Locate the cell with the specified text and output its (X, Y) center coordinate. 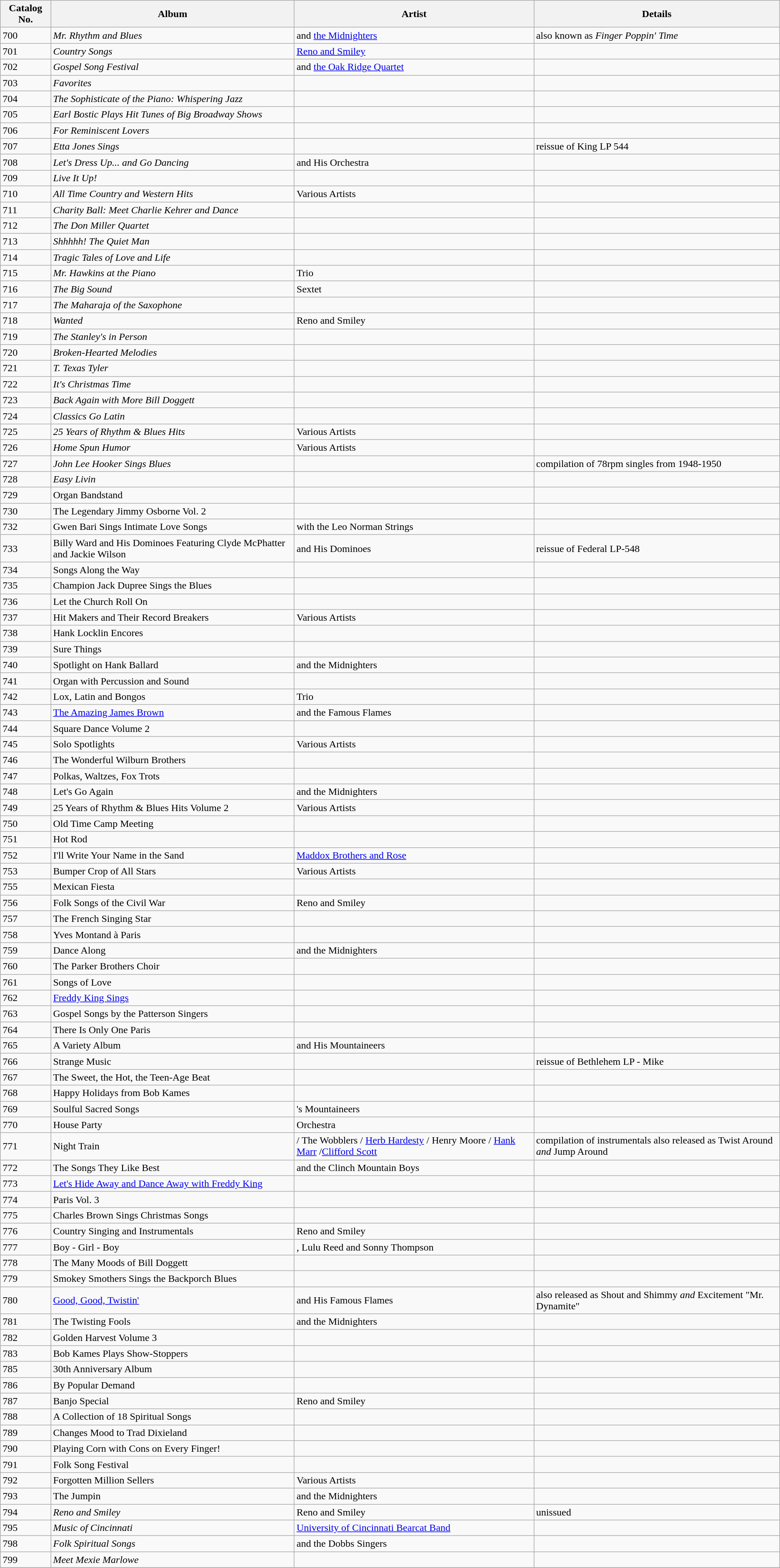
and the Clinch Mountain Boys (414, 1168)
744 (26, 729)
Orchestra (414, 1125)
714 (26, 257)
Mr. Rhythm and Blues (172, 35)
Charity Ball: Meet Charlie Kehrer and Dance (172, 210)
Champion Jack Dupree Sings the Blues (172, 586)
All Time Country and Western Hits (172, 194)
734 (26, 570)
Billy Ward and His Dominoes Featuring Clyde McPhatter and Jackie Wilson (172, 548)
702 (26, 67)
The Sophisticate of the Piano: Whispering Jazz (172, 99)
Old Time Camp Meeting (172, 824)
727 (26, 464)
721 (26, 368)
Songs Along the Way (172, 570)
Square Dance Volume 2 (172, 729)
Details (657, 14)
789 (26, 1433)
786 (26, 1385)
Songs of Love (172, 982)
706 (26, 130)
794 (26, 1512)
Country Singing and Instrumentals (172, 1231)
and the Famous Flames (414, 712)
University of Cincinnati Bearcat Band (414, 1528)
Home Spun Humor (172, 447)
Organ with Percussion and Sound (172, 681)
The Amazing James Brown (172, 712)
770 (26, 1125)
Catalog No. (26, 14)
788 (26, 1417)
Forgotten Million Sellers (172, 1480)
Banjo Special (172, 1401)
and His Famous Flames (414, 1301)
743 (26, 712)
773 (26, 1183)
Bumper Crop of All Stars (172, 871)
737 (26, 617)
711 (26, 210)
Music of Cincinnati (172, 1528)
The Don Miller Quartet (172, 226)
Gwen Bari Sings Intimate Love Songs (172, 527)
also released as Shout and Shimmy and Excitement "Mr. Dynamite" (657, 1301)
T. Texas Tyler (172, 368)
Gospel Song Festival (172, 67)
752 (26, 855)
Playing Corn with Cons on Every Finger! (172, 1448)
compilation of instrumentals also released as Twist Around and Jump Around (657, 1146)
also known as Finger Poppin' Time (657, 35)
The Big Sound (172, 289)
30th Anniversary Album (172, 1369)
771 (26, 1146)
723 (26, 400)
and the Dobbs Singers (414, 1544)
Charles Brown Sings Christmas Songs (172, 1215)
Mexican Fiesta (172, 887)
/ The Wobblers / Herb Hardesty / Henry Moore / Hank Marr /Clifford Scott (414, 1146)
724 (26, 416)
780 (26, 1301)
For Reminiscent Lovers (172, 130)
717 (26, 305)
Favorites (172, 83)
Paris Vol. 3 (172, 1199)
777 (26, 1247)
730 (26, 511)
25 Years of Rhythm & Blues Hits Volume 2 (172, 808)
741 (26, 681)
and His Mountaineers (414, 1046)
778 (26, 1263)
746 (26, 760)
Golden Harvest Volume 3 (172, 1338)
Night Train (172, 1146)
Meet Mexie Marlowe (172, 1560)
It's Christmas Time (172, 384)
729 (26, 495)
Polkas, Waltzes, Fox Trots (172, 776)
Let's Go Again (172, 792)
A Collection of 18 Spiritual Songs (172, 1417)
House Party (172, 1125)
The Wonderful Wilburn Brothers (172, 760)
785 (26, 1369)
Lox, Latin and Bongos (172, 697)
767 (26, 1077)
779 (26, 1279)
's Mountaineers (414, 1109)
757 (26, 919)
725 (26, 432)
750 (26, 824)
798 (26, 1544)
The Legendary Jimmy Osborne Vol. 2 (172, 511)
Changes Mood to Trad Dixieland (172, 1433)
A Variety Album (172, 1046)
Sure Things (172, 649)
The French Singing Star (172, 919)
792 (26, 1480)
783 (26, 1353)
722 (26, 384)
Wanted (172, 321)
700 (26, 35)
Solo Spotlights (172, 744)
738 (26, 633)
793 (26, 1496)
718 (26, 321)
Soulful Sacred Songs (172, 1109)
736 (26, 602)
701 (26, 51)
Bob Kames Plays Show-Stoppers (172, 1353)
704 (26, 99)
760 (26, 966)
712 (26, 226)
751 (26, 839)
739 (26, 649)
Mr. Hawkins at the Piano (172, 273)
The Sweet, the Hot, the Teen-Age Beat (172, 1077)
Folk Songs of the Civil War (172, 903)
705 (26, 115)
Etta Jones Sings (172, 146)
799 (26, 1560)
Folk Spiritual Songs (172, 1544)
Hit Makers and Their Record Breakers (172, 617)
713 (26, 242)
Let's Hide Away and Dance Away with Freddy King (172, 1183)
769 (26, 1109)
The Parker Brothers Choir (172, 966)
735 (26, 586)
715 (26, 273)
776 (26, 1231)
By Popular Demand (172, 1385)
703 (26, 83)
Let the Church Roll On (172, 602)
Artist (414, 14)
The Twisting Fools (172, 1322)
Hank Locklin Encores (172, 633)
765 (26, 1046)
Freddy King Sings (172, 998)
Maddox Brothers and Rose (414, 855)
720 (26, 352)
761 (26, 982)
The Stanley's in Person (172, 337)
Easy Livin (172, 479)
Broken-Hearted Melodies (172, 352)
755 (26, 887)
772 (26, 1168)
710 (26, 194)
Strange Music (172, 1061)
25 Years of Rhythm & Blues Hits (172, 432)
and His Orchestra (414, 162)
763 (26, 1014)
742 (26, 697)
719 (26, 337)
The Many Moods of Bill Doggett (172, 1263)
Live It Up! (172, 178)
716 (26, 289)
759 (26, 950)
762 (26, 998)
There Is Only One Paris (172, 1030)
795 (26, 1528)
787 (26, 1401)
unissued (657, 1512)
and His Dominoes (414, 548)
The Songs They Like Best (172, 1168)
766 (26, 1061)
753 (26, 871)
Earl Bostic Plays Hit Tunes of Big Broadway Shows (172, 115)
748 (26, 792)
749 (26, 808)
726 (26, 447)
Dance Along (172, 950)
733 (26, 548)
740 (26, 665)
768 (26, 1093)
I'll Write Your Name in the Sand (172, 855)
Back Again with More Bill Doggett (172, 400)
Good, Good, Twistin' (172, 1301)
732 (26, 527)
758 (26, 934)
and the Oak Ridge Quartet (414, 67)
reissue of Federal LP-548 (657, 548)
Let's Dress Up... and Go Dancing (172, 162)
reissue of Bethlehem LP - Mike (657, 1061)
reissue of King LP 544 (657, 146)
, Lulu Reed and Sonny Thompson (414, 1247)
709 (26, 178)
Spotlight on Hank Ballard (172, 665)
781 (26, 1322)
Folk Song Festival (172, 1464)
756 (26, 903)
The Maharaja of the Saxophone (172, 305)
791 (26, 1464)
John Lee Hooker Sings Blues (172, 464)
with the Leo Norman Strings (414, 527)
Organ Bandstand (172, 495)
The Jumpin (172, 1496)
Happy Holidays from Bob Kames (172, 1093)
745 (26, 744)
Country Songs (172, 51)
782 (26, 1338)
Tragic Tales of Love and Life (172, 257)
Yves Montand à Paris (172, 934)
Classics Go Latin (172, 416)
774 (26, 1199)
707 (26, 146)
Smokey Smothers Sings the Backporch Blues (172, 1279)
728 (26, 479)
708 (26, 162)
Gospel Songs by the Patterson Singers (172, 1014)
compilation of 78rpm singles from 1948-1950 (657, 464)
Shhhhh! The Quiet Man (172, 242)
747 (26, 776)
Sextet (414, 289)
Album (172, 14)
Boy - Girl - Boy (172, 1247)
764 (26, 1030)
790 (26, 1448)
775 (26, 1215)
Hot Rod (172, 839)
